Return [X, Y] of the center of cell containing provided text 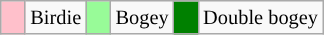
Bogey [142, 17]
Birdie [56, 17]
Double bogey [260, 17]
